Return the [X, Y] coordinate for the center point of the cell that contains the specified text.  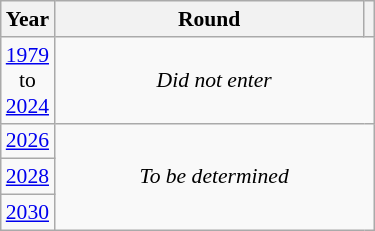
Did not enter [214, 80]
Round [209, 19]
2026 [28, 141]
1979to2024 [28, 80]
2028 [28, 177]
To be determined [214, 176]
2030 [28, 213]
Year [28, 19]
